Locate the cell with the specified text and output its [X, Y] center coordinate. 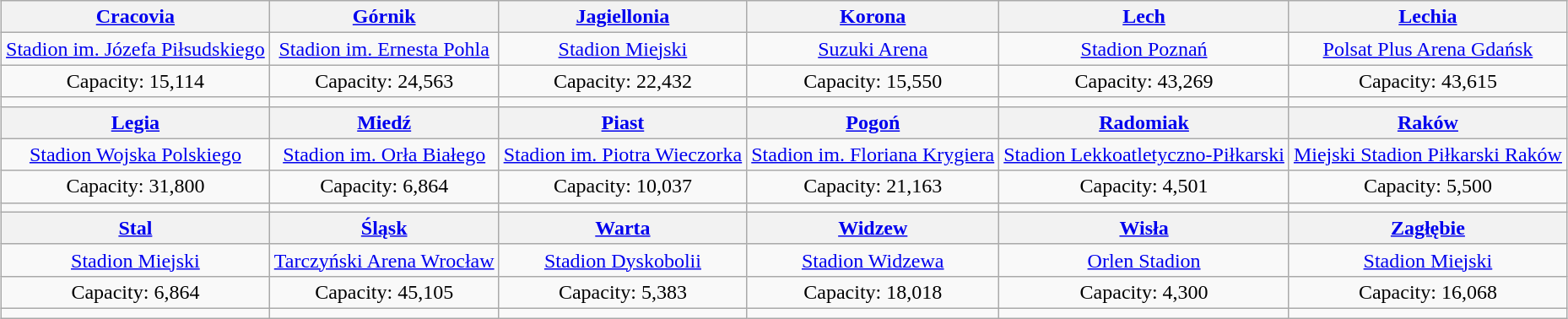
Lechia [1428, 17]
Stadion Widzewa [873, 260]
Miejski Stadion Piłkarski Raków [1428, 154]
Capacity: 21,163 [873, 187]
Cracovia [136, 17]
Capacity: 45,105 [384, 292]
Capacity: 31,800 [136, 187]
Capacity: 43,615 [1428, 81]
Wisła [1144, 228]
Capacity: 15,114 [136, 81]
Górnik [384, 17]
Jagiellonia [623, 17]
Polsat Plus Arena Gdańsk [1428, 49]
Stadion im. Orła Białego [384, 154]
Raków [1428, 122]
Korona [873, 17]
Tarczyński Arena Wrocław [384, 260]
Capacity: 16,068 [1428, 292]
Stadion Wojska Polskiego [136, 154]
Stadion Poznań [1144, 49]
Suzuki Arena [873, 49]
Stadion im. Floriana Krygiera [873, 154]
Capacity: 4,300 [1144, 292]
Miedź [384, 122]
Śląsk [384, 228]
Capacity: 5,500 [1428, 187]
Zagłębie [1428, 228]
Warta [623, 228]
Capacity: 24,563 [384, 81]
Stadion Dyskobolii [623, 260]
Capacity: 43,269 [1144, 81]
Pogoń [873, 122]
Orlen Stadion [1144, 260]
Capacity: 5,383 [623, 292]
Lech [1144, 17]
Radomiak [1144, 122]
Capacity: 15,550 [873, 81]
Stadion im. Piotra Wieczorka [623, 154]
Capacity: 4,501 [1144, 187]
Stal [136, 228]
Legia [136, 122]
Capacity: 22,432 [623, 81]
Capacity: 18,018 [873, 292]
Capacity: 10,037 [623, 187]
Stadion Lekkoatletyczno-Piłkarski [1144, 154]
Piast [623, 122]
Stadion im. Ernesta Pohla [384, 49]
Widzew [873, 228]
Stadion im. Józefa Piłsudskiego [136, 49]
